Detect which cell encompasses the target text, then output its [X, Y] center coordinate. 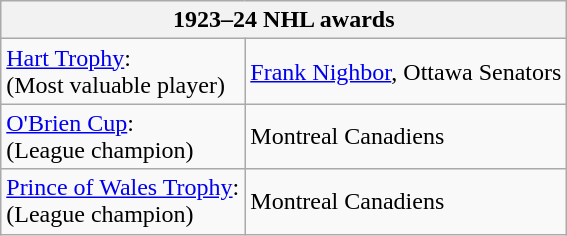
Frank Nighbor, Ottawa Senators [406, 72]
Prince of Wales Trophy:(League champion) [123, 202]
O'Brien Cup:(League champion) [123, 136]
Hart Trophy:(Most valuable player) [123, 72]
1923–24 NHL awards [284, 20]
